Capture the cell that displays the provided text and extract its (x, y) central coordinate. 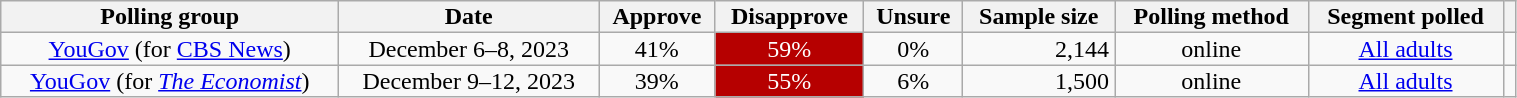
December 6–8, 2023 (469, 49)
December 9–12, 2023 (469, 81)
Polling method (1212, 17)
Date (469, 17)
Segment polled (1406, 17)
2,144 (1039, 49)
Disapprove (790, 17)
Approve (657, 17)
55% (790, 81)
6% (914, 81)
YouGov (for The Economist) (170, 81)
Unsure (914, 17)
Polling group (170, 17)
41% (657, 49)
Sample size (1039, 17)
YouGov (for CBS News) (170, 49)
59% (790, 49)
39% (657, 81)
1,500 (1039, 81)
0% (914, 49)
